Output the [x, y] coordinate of the center of the cell containing the given text.  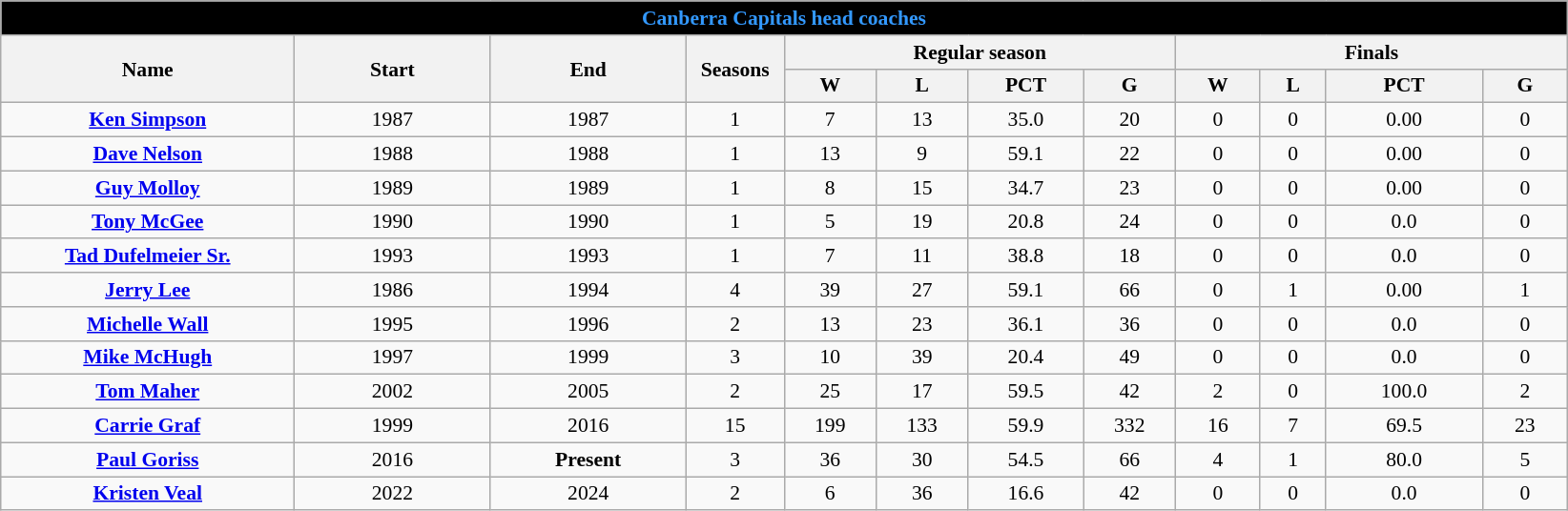
20.4 [1026, 358]
34.7 [1026, 187]
59.9 [1026, 425]
24 [1129, 221]
Michelle Wall [148, 323]
Tom Maher [148, 391]
Canberra Capitals head coaches [784, 17]
1996 [588, 323]
6 [830, 493]
9 [921, 153]
Name [148, 69]
Jerry Lee [148, 289]
1995 [393, 323]
Carrie Graf [148, 425]
38.8 [1026, 255]
19 [921, 221]
1994 [588, 289]
59.5 [1026, 391]
332 [1129, 425]
20.8 [1026, 221]
49 [1129, 358]
25 [830, 391]
22 [1129, 153]
17 [921, 391]
Present [588, 459]
11 [921, 255]
100.0 [1404, 391]
Tony McGee [148, 221]
Kristen Veal [148, 493]
80.0 [1404, 459]
2024 [588, 493]
1997 [393, 358]
2022 [393, 493]
Dave Nelson [148, 153]
30 [921, 459]
End [588, 69]
Tad Dufelmeier Sr. [148, 255]
10 [830, 358]
Seasons [734, 69]
16.6 [1026, 493]
199 [830, 425]
1986 [393, 289]
Finals [1372, 51]
69.5 [1404, 425]
Paul Goriss [148, 459]
Ken Simpson [148, 119]
Mike McHugh [148, 358]
20 [1129, 119]
36.1 [1026, 323]
27 [921, 289]
Guy Molloy [148, 187]
2005 [588, 391]
Start [393, 69]
2002 [393, 391]
133 [921, 425]
Regular season [980, 51]
16 [1219, 425]
54.5 [1026, 459]
8 [830, 187]
35.0 [1026, 119]
18 [1129, 255]
